Capture the cell that displays the provided text and extract its (x, y) central coordinate. 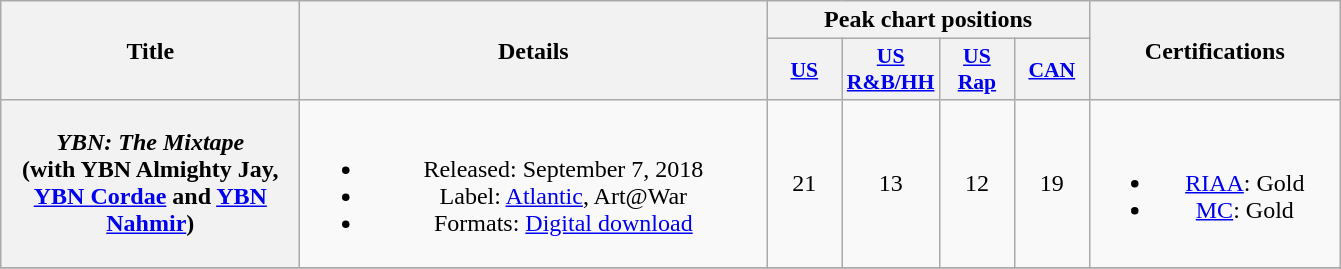
19 (1052, 184)
Title (150, 50)
Details (534, 50)
RIAA: GoldMC: Gold (1214, 184)
Certifications (1214, 50)
Released: September 7, 2018Label: Atlantic, Art@WarFormats: Digital download (534, 184)
Peak chart positions (928, 20)
CAN (1052, 70)
US R&B/HH (891, 70)
USRap (976, 70)
13 (891, 184)
12 (976, 184)
YBN: The Mixtape(with YBN Almighty Jay, YBN Cordae and YBN Nahmir) (150, 184)
US (804, 70)
21 (804, 184)
